Find where the given text appears and provide that cell's center as [X, Y] coordinate. 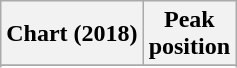
Chart (2018) [72, 34]
Peakposition [189, 34]
